Find where the given text appears and provide that cell's center as (x, y) coordinate. 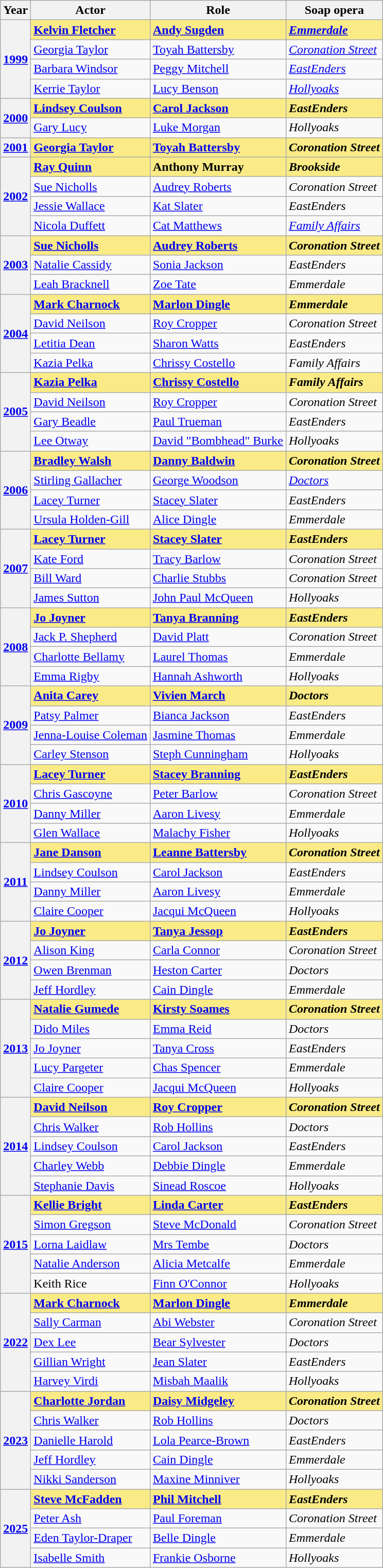
Mrs Tembe (218, 1244)
Charlotte Bellamy (91, 657)
Kerrie Taylor (91, 89)
Sinead Roscoe (218, 1185)
Carla Connor (218, 950)
Anita Carey (91, 696)
Charlotte Jordan (91, 1401)
Tanya Cross (218, 1048)
Peggy Mitchell (218, 69)
Bianca Jackson (218, 715)
Anthony Murray (218, 167)
Year (15, 10)
Lucy Pargeter (91, 1068)
Luke Morgan (218, 128)
Misbah Maalik (218, 1381)
2014 (15, 1146)
Glen Wallace (91, 833)
Jack P. Shepherd (91, 637)
Simon Gregson (91, 1225)
Jean Slater (218, 1362)
Vivien March (218, 696)
Phil Mitchell (218, 1499)
Debbie Dingle (218, 1166)
Stacey Branning (218, 774)
Alicia Metcalfe (218, 1264)
Tanya Jessop (218, 931)
Alice Dingle (218, 519)
Leah Bracknell (91, 285)
Jessie Wallace (91, 206)
Role (218, 10)
Bradley Walsh (91, 461)
Bill Ward (91, 578)
Kelvin Fletcher (91, 30)
Nicola Duffett (91, 225)
2013 (15, 1048)
Brookside (334, 167)
Hannah Ashworth (218, 676)
James Sutton (91, 598)
John Paul McQueen (218, 598)
Cat Matthews (218, 225)
Owen Brenman (91, 970)
2007 (15, 568)
Jasmine Thomas (218, 735)
Kate Ford (91, 558)
Natalie Anderson (91, 1264)
Steve McFadden (91, 1499)
Jenna-Louise Coleman (91, 735)
Paul Foreman (218, 1519)
Leanne Battersby (218, 852)
Zoe Tate (218, 285)
Charlie Stubbs (218, 578)
Sonia Jackson (218, 265)
Gary Lucy (91, 128)
Natalie Cassidy (91, 265)
Frankie Osborne (218, 1558)
Steve McDonald (218, 1225)
2003 (15, 265)
Maxine Minniver (218, 1479)
Isabelle Smith (91, 1558)
2025 (15, 1528)
2023 (15, 1440)
2002 (15, 196)
Paul Trueman (218, 421)
Kellie Bright (91, 1205)
Tracy Barlow (218, 558)
Lee Otway (91, 441)
2004 (15, 333)
Daisy Midgeley (218, 1401)
Barbara Windsor (91, 69)
Peter Barlow (218, 794)
Harvey Virdi (91, 1381)
1999 (15, 59)
Linda Carter (218, 1205)
Chas Spencer (218, 1068)
2009 (15, 725)
Malachy Fisher (218, 833)
Gillian Wright (91, 1362)
Stephanie Davis (91, 1185)
Keith Rice (91, 1283)
Finn O'Connor (218, 1283)
Chris Gascoyne (91, 794)
Patsy Palmer (91, 715)
Eden Taylor-Draper (91, 1538)
Heston Carter (218, 970)
Sally Carman (91, 1323)
Danny Baldwin (218, 461)
Actor (91, 10)
2001 (15, 147)
Tanya Branning (218, 618)
Laurel Thomas (218, 657)
Lorna Laidlaw (91, 1244)
Soap opera (334, 10)
Ray Quinn (91, 167)
2010 (15, 803)
Kat Slater (218, 206)
Emma Rigby (91, 676)
Emma Reid (218, 1029)
Natalie Gumede (91, 1009)
Kirsty Soames (218, 1009)
Sharon Watts (218, 343)
2006 (15, 490)
Alison King (91, 950)
Danielle Harold (91, 1440)
2015 (15, 1244)
Nikki Sanderson (91, 1479)
Jane Danson (91, 852)
Dido Miles (91, 1029)
Peter Ash (91, 1519)
Ursula Holden-Gill (91, 519)
Abi Webster (218, 1323)
Andy Sugden (218, 30)
2022 (15, 1342)
Bear Sylvester (218, 1342)
George Woodson (218, 480)
Stirling Gallacher (91, 480)
2000 (15, 118)
Lola Pearce-Brown (218, 1440)
Letitia Dean (91, 343)
2012 (15, 960)
Carley Stenson (91, 754)
Charley Webb (91, 1166)
2005 (15, 412)
Dex Lee (91, 1342)
David Platt (218, 637)
David "Bombhead" Burke (218, 441)
Gary Beadle (91, 421)
2008 (15, 647)
Belle Dingle (218, 1538)
Steph Cunningham (218, 754)
2011 (15, 882)
Lucy Benson (218, 89)
